For the text-containing cell, return its midpoint in [X, Y] coordinate format. 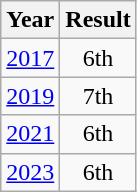
Result [98, 20]
Year [30, 20]
2023 [30, 172]
2021 [30, 134]
7th [98, 96]
2019 [30, 96]
2017 [30, 58]
